Extract the (X, Y) coordinate from the center of the cell holding the provided text.  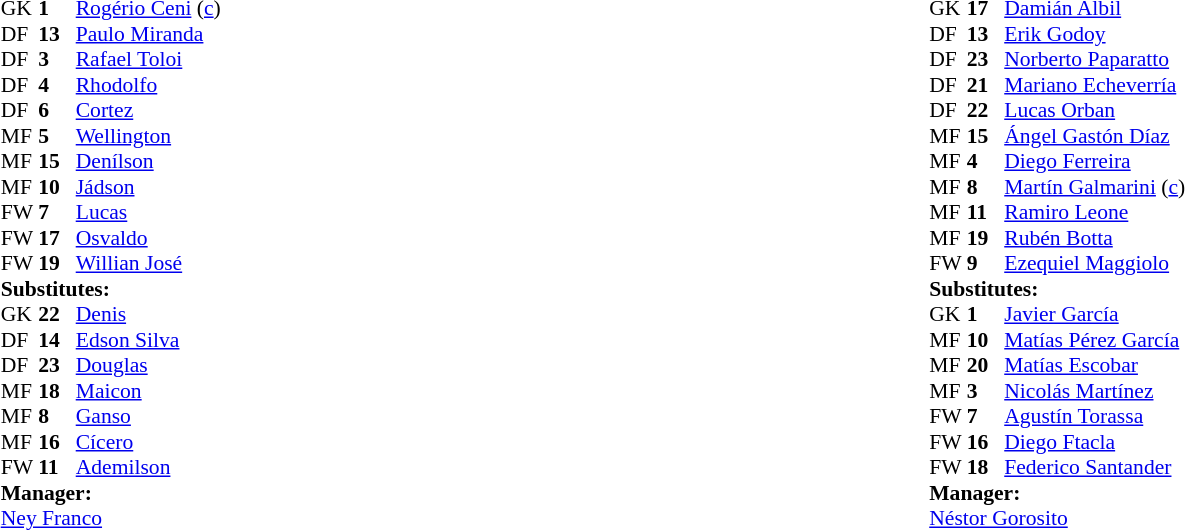
5 (57, 136)
21 (986, 85)
9 (986, 263)
Ramiro Leone (1094, 213)
Ganso (148, 417)
6 (57, 111)
Agustín Torassa (1094, 417)
Willian José (148, 263)
Edson Silva (148, 340)
Ademilson (148, 467)
Wellington (148, 136)
Erik Godoy (1094, 34)
Diego Ftacla (1094, 442)
Diego Ferreira (1094, 161)
Javier García (1094, 315)
Rhodolfo (148, 85)
Lucas Orban (1094, 111)
Osvaldo (148, 238)
Federico Santander (1094, 467)
Douglas (148, 365)
Matías Escobar (1094, 365)
Mariano Echeverría (1094, 85)
Paulo Miranda (148, 34)
Martín Galmarini (c) (1094, 187)
Cícero (148, 442)
Denílson (148, 161)
1 (986, 315)
Norberto Paparatto (1094, 59)
14 (57, 340)
Rafael Toloi (148, 59)
Ezequiel Maggiolo (1094, 263)
Matías Pérez García (1094, 340)
17 (57, 238)
Jádson (148, 187)
Maicon (148, 391)
Ángel Gastón Díaz (1094, 136)
Lucas (148, 213)
Nicolás Martínez (1094, 391)
20 (986, 365)
Denis (148, 315)
Rubén Botta (1094, 238)
Cortez (148, 111)
